Identify which cell holds the provided text, then report its (x, y) central coordinate. 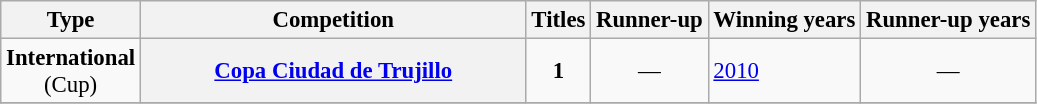
Runner-up (650, 20)
Copa Ciudad de Trujillo (333, 72)
Runner-up years (948, 20)
Competition (333, 20)
Titles (558, 20)
Type (71, 20)
1 (558, 72)
Winning years (784, 20)
International(Cup) (71, 72)
2010 (784, 72)
